Pinpoint the cell where the given text exists, returning its [x, y] midpoint coordinate. 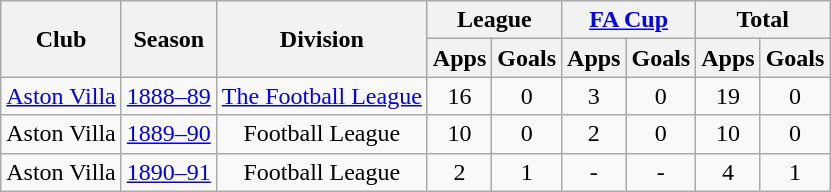
Club [62, 39]
16 [459, 96]
Season [168, 39]
3 [594, 96]
1889–90 [168, 134]
The Football League [322, 96]
1888–89 [168, 96]
4 [728, 172]
League [494, 20]
Division [322, 39]
Total [763, 20]
19 [728, 96]
1890–91 [168, 172]
FA Cup [629, 20]
